Determine the [X, Y] coordinate at the center of the cell enclosing the given text.  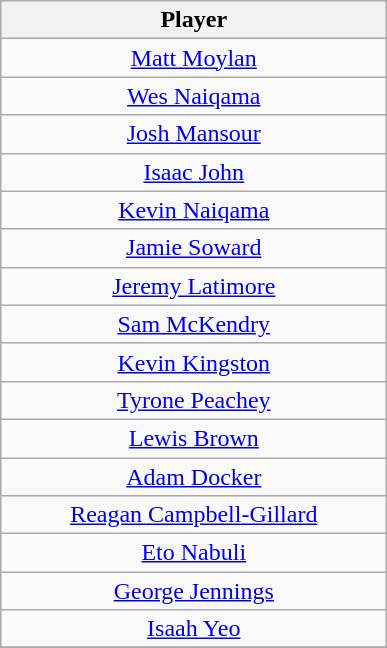
Kevin Naiqama [194, 210]
Lewis Brown [194, 438]
Eto Nabuli [194, 553]
Kevin Kingston [194, 362]
Isaah Yeo [194, 629]
Wes Naiqama [194, 96]
Reagan Campbell-Gillard [194, 515]
George Jennings [194, 591]
Tyrone Peachey [194, 400]
Matt Moylan [194, 58]
Jamie Soward [194, 248]
Josh Mansour [194, 134]
Isaac John [194, 172]
Jeremy Latimore [194, 286]
Sam McKendry [194, 324]
Player [194, 20]
Adam Docker [194, 477]
